Scan for the cell matching the given text and deliver its [x, y] coordinate at center. 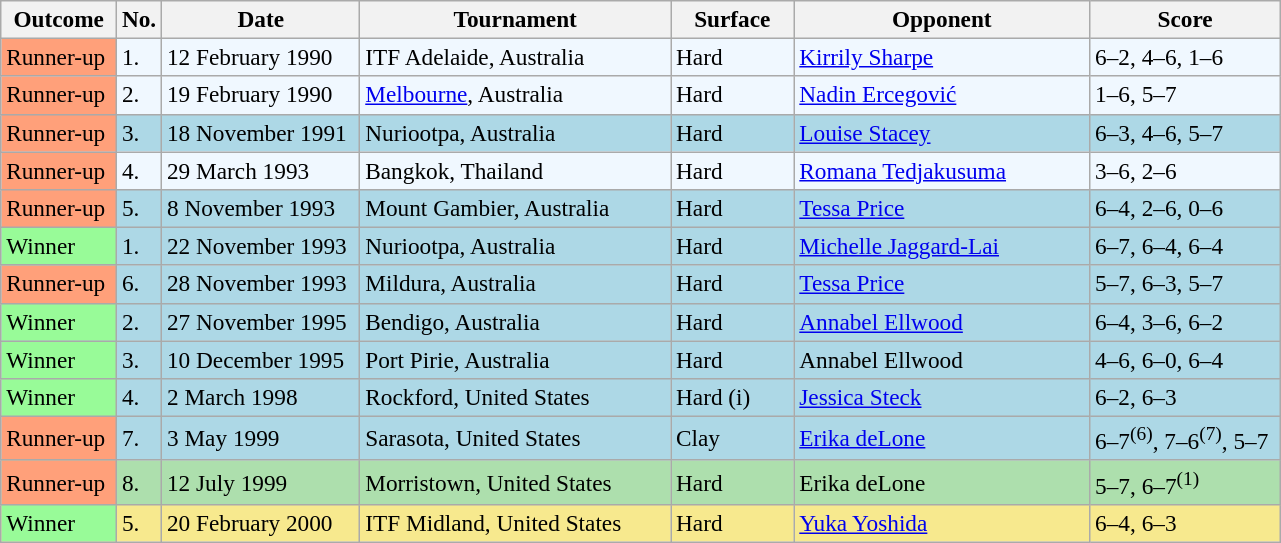
12 July 1999 [261, 482]
5–7, 6–3, 5–7 [1186, 284]
19 February 1990 [261, 95]
2 March 1998 [261, 397]
Romana Tedjakusuma [942, 170]
Score [1186, 19]
Hard (i) [732, 397]
Mildura, Australia [516, 284]
Opponent [942, 19]
Mount Gambier, Australia [516, 208]
22 November 1993 [261, 246]
8. [140, 482]
Michelle Jaggard-Lai [942, 246]
7. [140, 438]
Louise Stacey [942, 133]
3 May 1999 [261, 438]
Rockford, United States [516, 397]
8 November 1993 [261, 208]
6–4, 3–6, 6–2 [1186, 322]
Melbourne, Australia [516, 95]
6–2, 4–6, 1–6 [1186, 57]
27 November 1995 [261, 322]
6–7, 6–4, 6–4 [1186, 246]
18 November 1991 [261, 133]
Sarasota, United States [516, 438]
ITF Adelaide, Australia [516, 57]
29 March 1993 [261, 170]
Bangkok, Thailand [516, 170]
Tournament [516, 19]
No. [140, 19]
Clay [732, 438]
6–2, 6–3 [1186, 397]
Morristown, United States [516, 482]
Date [261, 19]
6–4, 2–6, 0–6 [1186, 208]
Outcome [59, 19]
Yuka Yoshida [942, 523]
12 February 1990 [261, 57]
ITF Midland, United States [516, 523]
6–3, 4–6, 5–7 [1186, 133]
28 November 1993 [261, 284]
20 February 2000 [261, 523]
6–4, 6–3 [1186, 523]
6–7(6), 7–6(7), 5–7 [1186, 438]
10 December 1995 [261, 359]
Nadin Ercegović [942, 95]
1–6, 5–7 [1186, 95]
Port Pirie, Australia [516, 359]
6. [140, 284]
Jessica Steck [942, 397]
3–6, 2–6 [1186, 170]
5–7, 6–7(1) [1186, 482]
Bendigo, Australia [516, 322]
Kirrily Sharpe [942, 57]
4–6, 6–0, 6–4 [1186, 359]
Surface [732, 19]
